Output the [X, Y] coordinate of the center of the cell containing the given text.  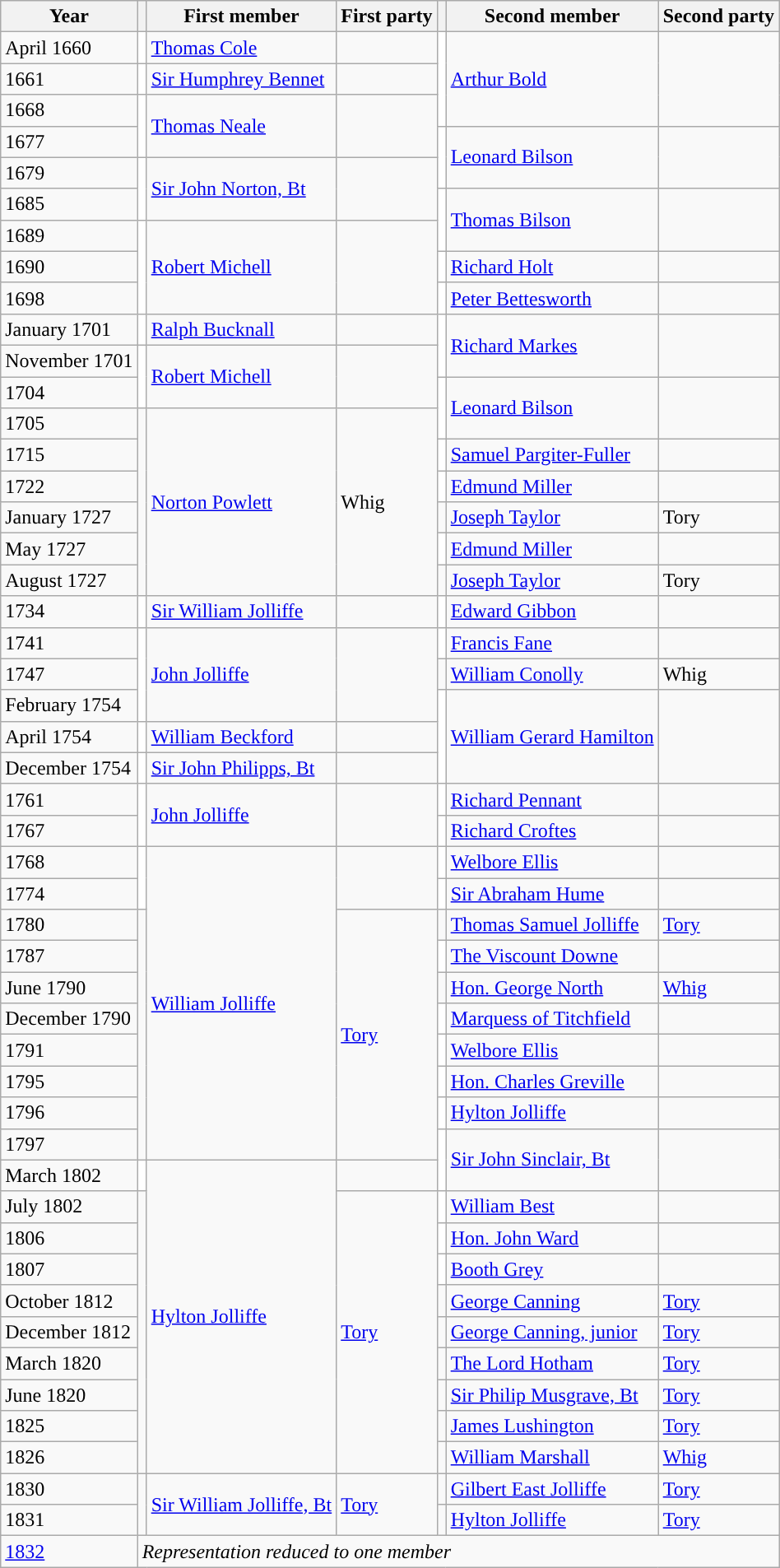
Francis Fane [552, 643]
Richard Croftes [552, 831]
1685 [69, 204]
1747 [69, 674]
February 1754 [69, 705]
November 1701 [69, 361]
1767 [69, 831]
1661 [69, 79]
Samuel Pargiter-Fuller [552, 455]
1677 [69, 142]
Marquess of Titchfield [552, 1019]
1679 [69, 173]
Richard Pennant [552, 799]
William Marshall [552, 1458]
George Canning, junior [552, 1332]
1715 [69, 455]
April 1754 [69, 737]
January 1701 [69, 329]
Edward Gibbon [552, 612]
1791 [69, 1050]
May 1727 [69, 549]
1698 [69, 298]
Hon. John Ward [552, 1238]
December 1812 [69, 1332]
1705 [69, 424]
December 1790 [69, 1019]
Gilbert East Jolliffe [552, 1489]
1741 [69, 643]
Sir John Norton, Bt [242, 188]
First member [242, 16]
Sir Philip Musgrave, Bt [552, 1395]
July 1802 [69, 1207]
Thomas Bilson [552, 220]
George Canning [552, 1300]
June 1790 [69, 988]
1832 [69, 1552]
Sir Humphrey Bennet [242, 79]
Thomas Neale [242, 126]
1797 [69, 1144]
1831 [69, 1520]
Norton Powlett [242, 502]
Ralph Bucknall [242, 329]
1768 [69, 862]
1704 [69, 393]
Thomas Cole [242, 48]
1690 [69, 267]
1806 [69, 1238]
Sir John Sinclair, Bt [552, 1160]
The Viscount Downe [552, 956]
Year [69, 16]
1774 [69, 893]
October 1812 [69, 1300]
March 1802 [69, 1175]
1761 [69, 799]
1825 [69, 1426]
Sir John Philipps, Bt [242, 768]
Second member [552, 16]
Booth Grey [552, 1269]
1780 [69, 925]
Sir William Jolliffe, Bt [242, 1505]
Hon. Charles Greville [552, 1082]
Representation reduced to one member [457, 1552]
William Beckford [242, 737]
1796 [69, 1113]
William Jolliffe [242, 1003]
1830 [69, 1489]
1795 [69, 1082]
The Lord Hotham [552, 1363]
Arthur Bold [552, 79]
June 1820 [69, 1395]
Sir William Jolliffe [242, 612]
Hon. George North [552, 988]
August 1727 [69, 580]
1826 [69, 1458]
William Best [552, 1207]
December 1754 [69, 768]
Second party [718, 16]
Richard Markes [552, 345]
1807 [69, 1269]
William Conolly [552, 674]
1734 [69, 612]
April 1660 [69, 48]
Sir Abraham Hume [552, 893]
First party [387, 16]
1722 [69, 486]
Richard Holt [552, 267]
1689 [69, 235]
1668 [69, 110]
1787 [69, 956]
Thomas Samuel Jolliffe [552, 925]
Peter Bettesworth [552, 298]
March 1820 [69, 1363]
William Gerard Hamilton [552, 737]
James Lushington [552, 1426]
January 1727 [69, 518]
